Locate the cell with the specified text and output its [X, Y] center coordinate. 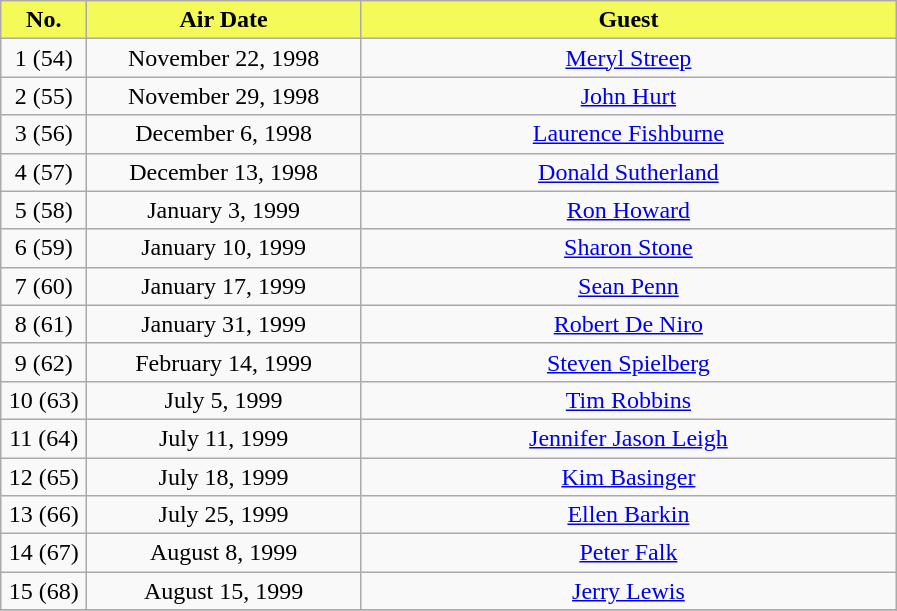
Kim Basinger [628, 477]
Donald Sutherland [628, 172]
Sharon Stone [628, 248]
Steven Spielberg [628, 362]
15 (68) [44, 591]
Sean Penn [628, 286]
4 (57) [44, 172]
Ron Howard [628, 210]
January 10, 1999 [224, 248]
6 (59) [44, 248]
Peter Falk [628, 553]
8 (61) [44, 324]
Laurence Fishburne [628, 134]
December 6, 1998 [224, 134]
Jennifer Jason Leigh [628, 438]
Air Date [224, 20]
July 5, 1999 [224, 400]
November 22, 1998 [224, 58]
Ellen Barkin [628, 515]
10 (63) [44, 400]
14 (67) [44, 553]
January 31, 1999 [224, 324]
11 (64) [44, 438]
5 (58) [44, 210]
12 (65) [44, 477]
Guest [628, 20]
December 13, 1998 [224, 172]
Tim Robbins [628, 400]
January 17, 1999 [224, 286]
John Hurt [628, 96]
Meryl Streep [628, 58]
January 3, 1999 [224, 210]
July 18, 1999 [224, 477]
No. [44, 20]
7 (60) [44, 286]
1 (54) [44, 58]
Jerry Lewis [628, 591]
13 (66) [44, 515]
July 25, 1999 [224, 515]
August 8, 1999 [224, 553]
3 (56) [44, 134]
9 (62) [44, 362]
July 11, 1999 [224, 438]
Robert De Niro [628, 324]
February 14, 1999 [224, 362]
November 29, 1998 [224, 96]
2 (55) [44, 96]
August 15, 1999 [224, 591]
